Locate the cell with the specified text and output its [X, Y] center coordinate. 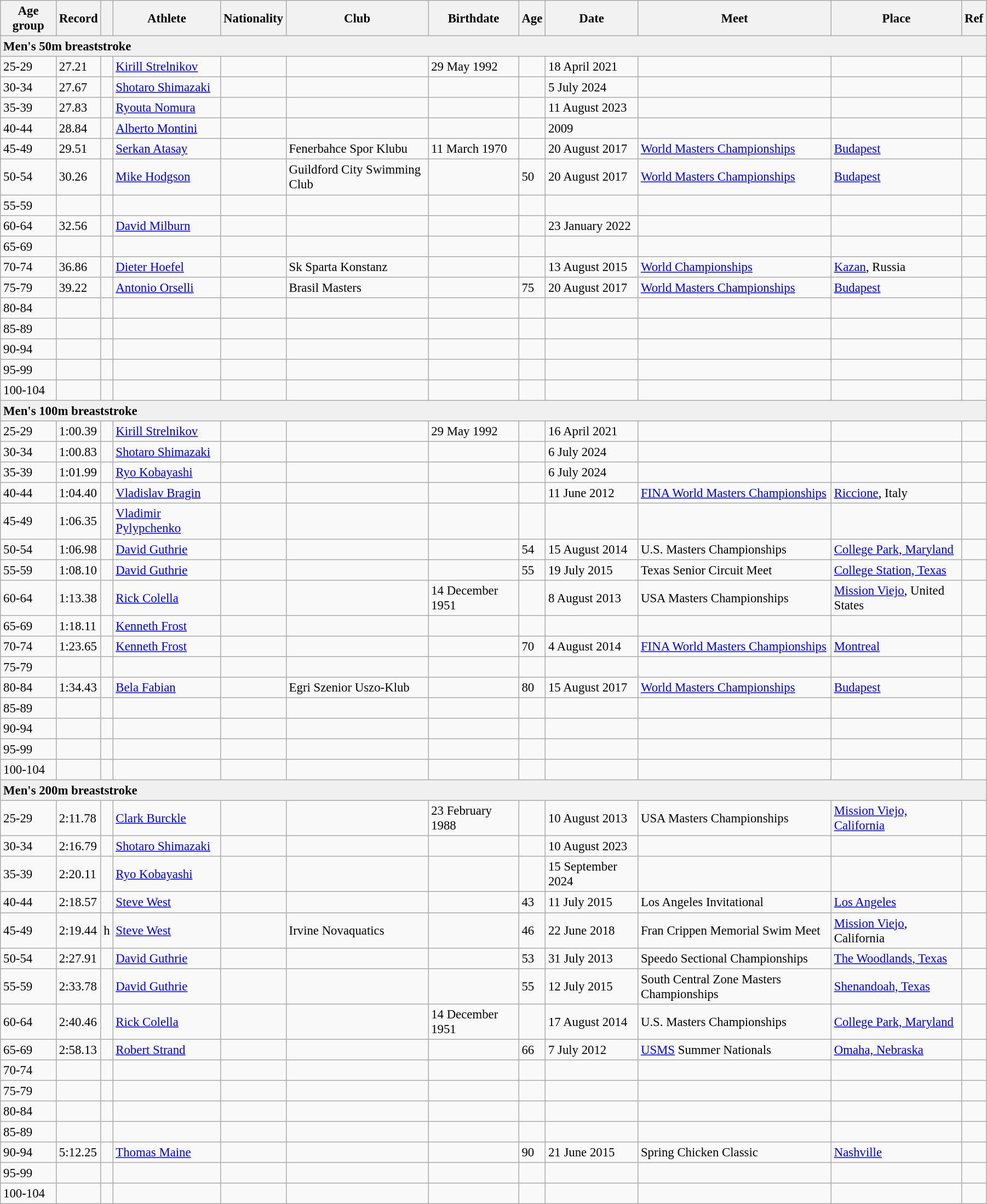
2:27.91 [79, 958]
30.26 [79, 177]
46 [532, 931]
11 July 2015 [592, 902]
28.84 [79, 129]
Record [79, 19]
Omaha, Nebraska [896, 1050]
Athlete [167, 19]
1:34.43 [79, 688]
Age [532, 19]
Place [896, 19]
World Championships [735, 267]
90 [532, 1153]
1:06.98 [79, 549]
1:23.65 [79, 647]
10 August 2023 [592, 846]
Ref [974, 19]
Texas Senior Circuit Meet [735, 570]
Irvine Novaquatics [357, 931]
39.22 [79, 287]
Thomas Maine [167, 1153]
Vladimir Pylypchenko [167, 521]
32.56 [79, 226]
Kazan, Russia [896, 267]
11 June 2012 [592, 493]
Men's 50m breaststroke [493, 47]
Vladislav Bragin [167, 493]
1:06.35 [79, 521]
Alberto Montini [167, 129]
8 August 2013 [592, 598]
1:08.10 [79, 570]
Montreal [896, 647]
16 April 2021 [592, 431]
2:18.57 [79, 902]
Clark Burckle [167, 818]
Club [357, 19]
43 [532, 902]
19 July 2015 [592, 570]
4 August 2014 [592, 647]
Fenerbahce Spor Klubu [357, 149]
Meet [735, 19]
2:11.78 [79, 818]
1:13.38 [79, 598]
66 [532, 1050]
15 September 2024 [592, 874]
2:40.46 [79, 1022]
36.86 [79, 267]
Spring Chicken Classic [735, 1153]
Mike Hodgson [167, 177]
22 June 2018 [592, 931]
17 August 2014 [592, 1022]
h [107, 931]
Mission Viejo, United States [896, 598]
7 July 2012 [592, 1050]
2:33.78 [79, 987]
Nashville [896, 1153]
23 January 2022 [592, 226]
2:58.13 [79, 1050]
Ryouta Nomura [167, 108]
27.21 [79, 67]
Men's 200m breaststroke [493, 791]
1:00.39 [79, 431]
53 [532, 958]
Brasil Masters [357, 287]
Bela Fabian [167, 688]
1:04.40 [79, 493]
2:16.79 [79, 846]
27.67 [79, 88]
Date [592, 19]
South Central Zone Masters Championships [735, 987]
Men's 100m breaststroke [493, 411]
18 April 2021 [592, 67]
Los Angeles [896, 902]
College Station, Texas [896, 570]
Fran Crippen Memorial Swim Meet [735, 931]
Nationality [253, 19]
21 June 2015 [592, 1153]
Speedo Sectional Championships [735, 958]
Shenandoah, Texas [896, 987]
29.51 [79, 149]
2:20.11 [79, 874]
23 February 1988 [473, 818]
Birthdate [473, 19]
80 [532, 688]
Guildford City Swimming Club [357, 177]
USMS Summer Nationals [735, 1050]
75 [532, 287]
5 July 2024 [592, 88]
2009 [592, 129]
Los Angeles Invitational [735, 902]
10 August 2013 [592, 818]
50 [532, 177]
Sk Sparta Konstanz [357, 267]
1:01.99 [79, 473]
Serkan Atasay [167, 149]
1:00.83 [79, 452]
Riccione, Italy [896, 493]
2:19.44 [79, 931]
Age group [28, 19]
The Woodlands, Texas [896, 958]
15 August 2017 [592, 688]
27.83 [79, 108]
31 July 2013 [592, 958]
1:18.11 [79, 626]
13 August 2015 [592, 267]
Egri Szenior Uszo-Klub [357, 688]
54 [532, 549]
11 August 2023 [592, 108]
12 July 2015 [592, 987]
15 August 2014 [592, 549]
Antonio Orselli [167, 287]
5:12.25 [79, 1153]
70 [532, 647]
David Milburn [167, 226]
Dieter Hoefel [167, 267]
11 March 1970 [473, 149]
Robert Strand [167, 1050]
